Output the (x, y) coordinate of the center of the cell containing the given text.  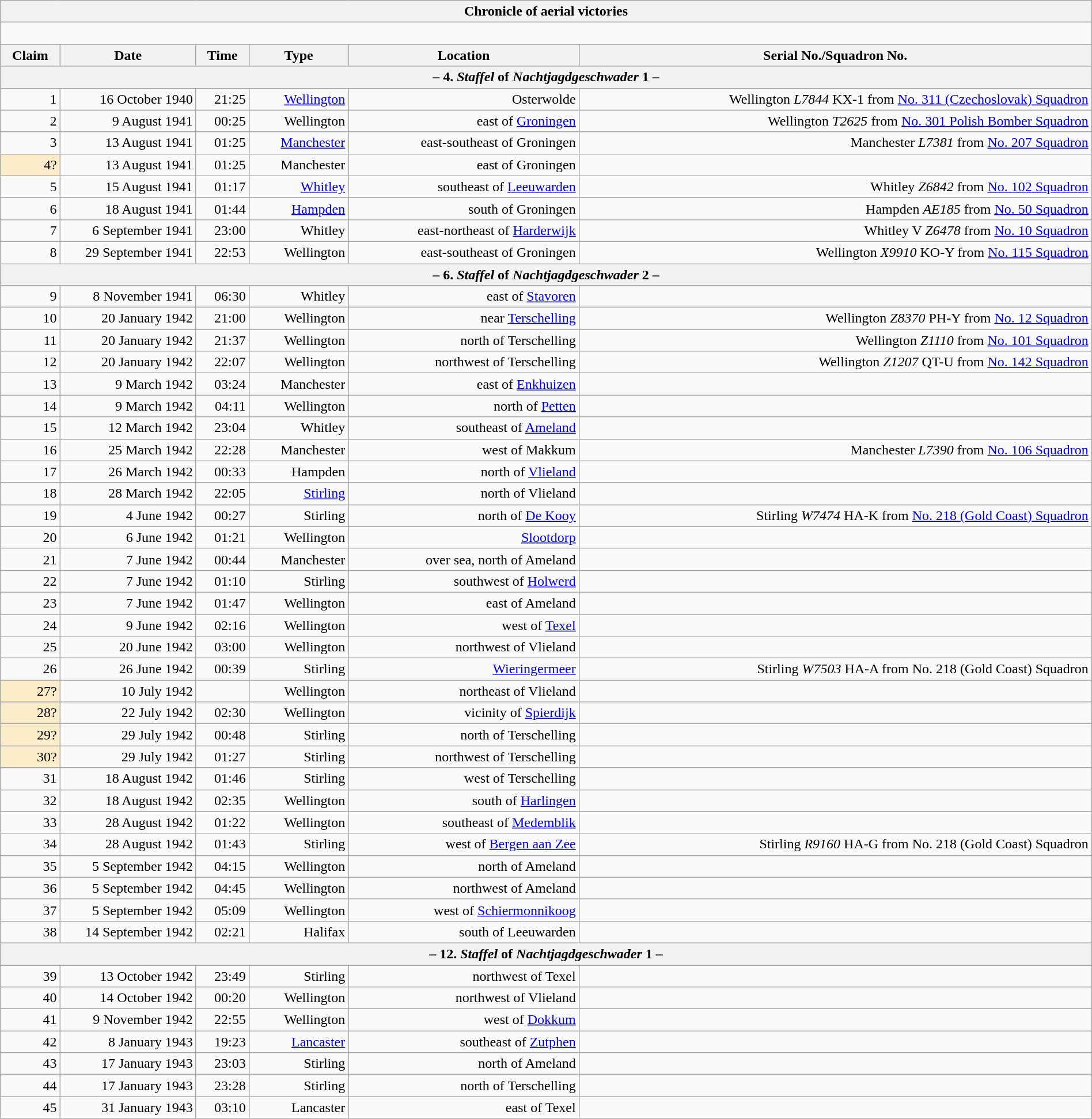
23 (30, 603)
west of Dokkum (464, 1020)
18 August 1941 (128, 208)
01:17 (222, 187)
04:11 (222, 406)
21:25 (222, 99)
southwest of Holwerd (464, 581)
19:23 (222, 1042)
01:10 (222, 581)
20 June 1942 (128, 647)
26 (30, 669)
23:00 (222, 230)
32 (30, 801)
west of Texel (464, 625)
23:04 (222, 428)
Time (222, 55)
26 June 1942 (128, 669)
Halifax (298, 932)
northwest of Ameland (464, 888)
03:24 (222, 384)
35 (30, 866)
17 (30, 472)
15 August 1941 (128, 187)
02:21 (222, 932)
43 (30, 1064)
02:35 (222, 801)
8 November 1941 (128, 297)
northeast of Vlieland (464, 691)
01:43 (222, 844)
south of Leeuwarden (464, 932)
southeast of Zutphen (464, 1042)
8 (30, 252)
00:27 (222, 515)
14 (30, 406)
6 (30, 208)
23:28 (222, 1086)
00:20 (222, 998)
01:47 (222, 603)
6 September 1941 (128, 230)
west of Bergen aan Zee (464, 844)
18 (30, 494)
9 November 1942 (128, 1020)
22:53 (222, 252)
southeast of Ameland (464, 428)
Osterwolde (464, 99)
29 September 1941 (128, 252)
12 (30, 362)
22:05 (222, 494)
22:28 (222, 450)
21:37 (222, 340)
00:48 (222, 735)
33 (30, 822)
04:15 (222, 866)
9 (30, 297)
west of Terschelling (464, 779)
west of Schiermonnikoog (464, 910)
– 4. Staffel of Nachtjagdgeschwader 1 – (546, 77)
31 (30, 779)
26 March 1942 (128, 472)
16 (30, 450)
Date (128, 55)
north of De Kooy (464, 515)
02:16 (222, 625)
Serial No./Squadron No. (835, 55)
00:39 (222, 669)
04:45 (222, 888)
28? (30, 713)
42 (30, 1042)
east-northeast of Harderwijk (464, 230)
3 (30, 143)
05:09 (222, 910)
40 (30, 998)
21:00 (222, 318)
03:00 (222, 647)
37 (30, 910)
northwest of Texel (464, 976)
22:55 (222, 1020)
14 October 1942 (128, 998)
30? (30, 757)
25 (30, 647)
Manchester L7381 from No. 207 Squadron (835, 143)
east of Texel (464, 1107)
01:27 (222, 757)
16 October 1940 (128, 99)
24 (30, 625)
9 June 1942 (128, 625)
Whitley Z6842 from No. 102 Squadron (835, 187)
Location (464, 55)
10 (30, 318)
28 March 1942 (128, 494)
01:22 (222, 822)
1 (30, 99)
13 October 1942 (128, 976)
23:49 (222, 976)
Slootdorp (464, 537)
Wellington X9910 KO-Y from No. 115 Squadron (835, 252)
Stirling W7503 HA-A from No. 218 (Gold Coast) Squadron (835, 669)
– 12. Staffel of Nachtjagdgeschwader 1 – (546, 954)
01:46 (222, 779)
36 (30, 888)
2 (30, 121)
south of Groningen (464, 208)
north of Petten (464, 406)
19 (30, 515)
23:03 (222, 1064)
east of Ameland (464, 603)
4? (30, 165)
Chronicle of aerial victories (546, 12)
Whitley V Z6478 from No. 10 Squadron (835, 230)
southeast of Medemblik (464, 822)
22 (30, 581)
21 (30, 559)
south of Harlingen (464, 801)
Hampden AE185 from No. 50 Squadron (835, 208)
41 (30, 1020)
west of Makkum (464, 450)
27? (30, 691)
5 (30, 187)
31 January 1943 (128, 1107)
29? (30, 735)
34 (30, 844)
20 (30, 537)
Wellington T2625 from No. 301 Polish Bomber Squadron (835, 121)
9 August 1941 (128, 121)
– 6. Staffel of Nachtjagdgeschwader 2 – (546, 275)
6 June 1942 (128, 537)
east of Stavoren (464, 297)
Wellington Z1207 QT-U from No. 142 Squadron (835, 362)
east of Enkhuizen (464, 384)
00:25 (222, 121)
Claim (30, 55)
45 (30, 1107)
25 March 1942 (128, 450)
02:30 (222, 713)
Stirling W7474 HA-K from No. 218 (Gold Coast) Squadron (835, 515)
01:44 (222, 208)
15 (30, 428)
06:30 (222, 297)
38 (30, 932)
Wellington Z8370 PH-Y from No. 12 Squadron (835, 318)
4 June 1942 (128, 515)
10 July 1942 (128, 691)
Wellington Z1110 from No. 101 Squadron (835, 340)
22:07 (222, 362)
39 (30, 976)
01:21 (222, 537)
Stirling R9160 HA-G from No. 218 (Gold Coast) Squadron (835, 844)
near Terschelling (464, 318)
8 January 1943 (128, 1042)
00:33 (222, 472)
Manchester L7390 from No. 106 Squadron (835, 450)
14 September 1942 (128, 932)
13 (30, 384)
11 (30, 340)
03:10 (222, 1107)
Type (298, 55)
over sea, north of Ameland (464, 559)
Wieringermeer (464, 669)
12 March 1942 (128, 428)
southeast of Leeuwarden (464, 187)
7 (30, 230)
Wellington L7844 KX-1 from No. 311 (Czechoslovak) Squadron (835, 99)
vicinity of Spierdijk (464, 713)
22 July 1942 (128, 713)
00:44 (222, 559)
44 (30, 1086)
